For the text-containing cell, return its midpoint in (x, y) coordinate format. 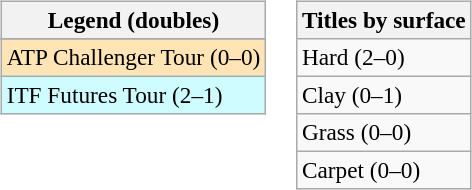
ITF Futures Tour (2–1) (133, 95)
Hard (2–0) (384, 57)
Legend (doubles) (133, 20)
Titles by surface (384, 20)
Carpet (0–0) (384, 171)
Clay (0–1) (384, 95)
Grass (0–0) (384, 133)
ATP Challenger Tour (0–0) (133, 57)
